Provide the (x, y) coordinate of the cell's center where the given text is located.  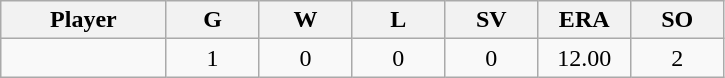
SV (492, 20)
G (212, 20)
12.00 (584, 58)
ERA (584, 20)
W (306, 20)
SO (678, 20)
Player (84, 20)
L (398, 20)
1 (212, 58)
2 (678, 58)
